Pinpoint the cell where the given text exists, returning its [X, Y] midpoint coordinate. 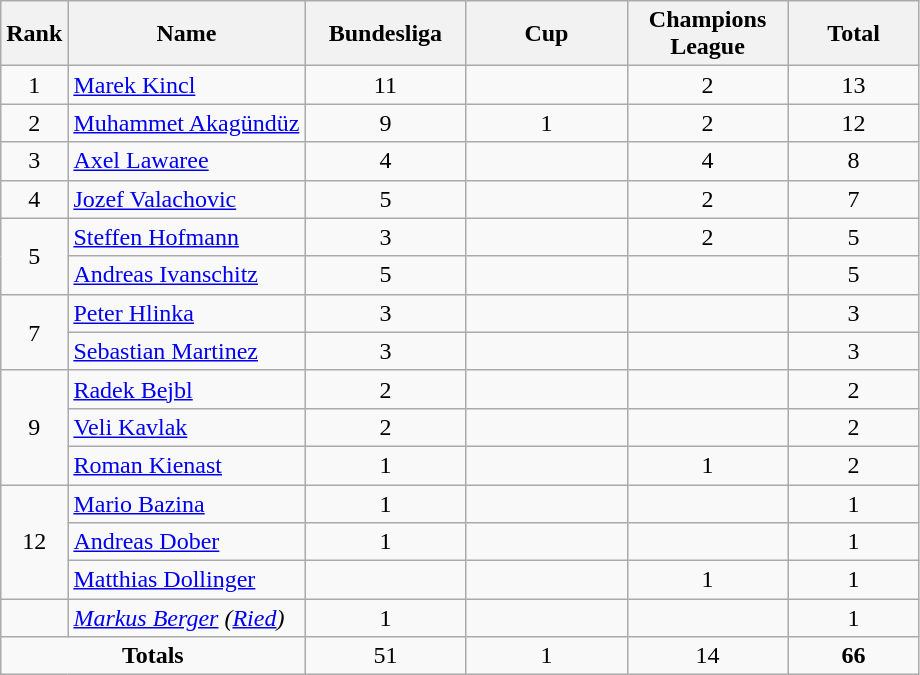
13 [854, 85]
51 [386, 656]
Roman Kienast [186, 465]
Andreas Dober [186, 542]
Totals [153, 656]
66 [854, 656]
Axel Lawaree [186, 161]
Total [854, 34]
Veli Kavlak [186, 427]
Muhammet Akagündüz [186, 123]
Sebastian Martinez [186, 351]
Champions League [708, 34]
Rank [34, 34]
Matthias Dollinger [186, 580]
Steffen Hofmann [186, 237]
Andreas Ivanschitz [186, 275]
Radek Bejbl [186, 389]
Bundesliga [386, 34]
Name [186, 34]
Jozef Valachovic [186, 199]
8 [854, 161]
11 [386, 85]
Markus Berger (Ried) [186, 618]
Cup [546, 34]
Mario Bazina [186, 503]
14 [708, 656]
Marek Kincl [186, 85]
Peter Hlinka [186, 313]
